Identify which cell holds the provided text, then report its (x, y) central coordinate. 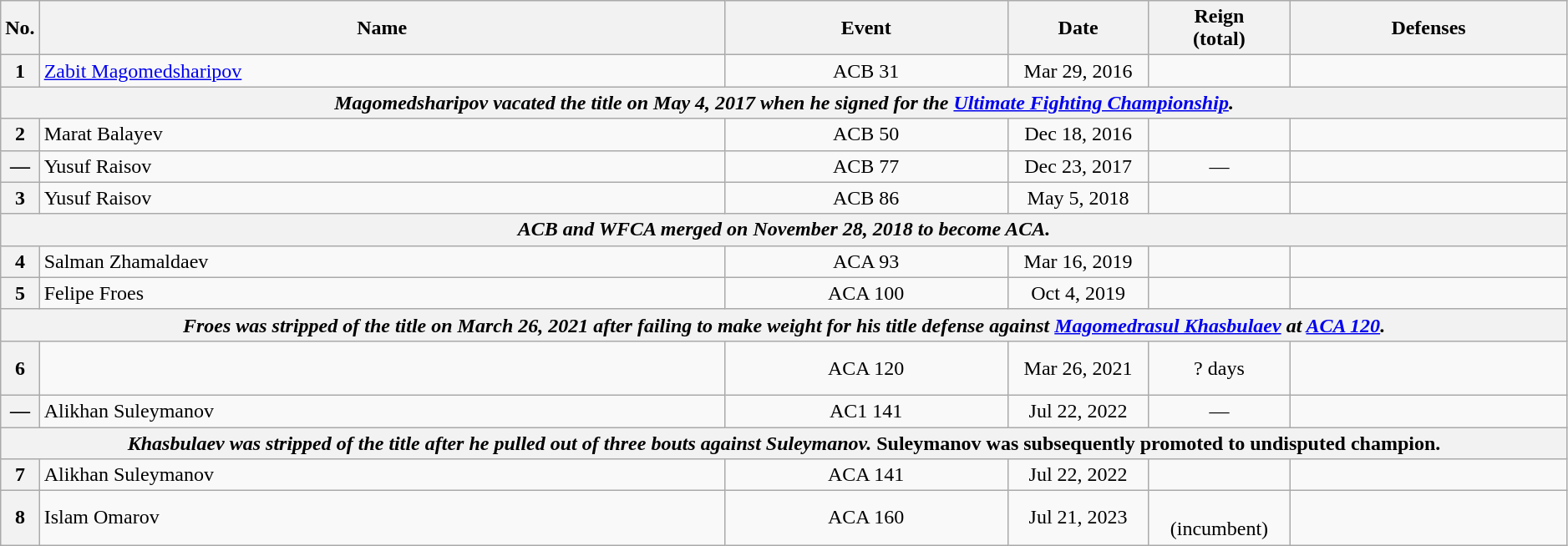
Name (382, 28)
ACA 100 (865, 293)
ACB 31 (865, 71)
ACB 50 (865, 134)
AC1 141 (865, 411)
Date (1078, 28)
Event (865, 28)
Felipe Froes (382, 293)
Islam Omarov (382, 518)
4 (20, 261)
ACA 160 (865, 518)
6 (20, 367)
Defenses (1428, 28)
Zabit Magomedsharipov (382, 71)
ACB 77 (865, 166)
5 (20, 293)
May 5, 2018 (1078, 198)
Mar 29, 2016 (1078, 71)
Oct 4, 2019 (1078, 293)
Salman Zhamaldaev (382, 261)
Jul 21, 2023 (1078, 518)
ACA 141 (865, 475)
1 (20, 71)
? days (1220, 367)
2 (20, 134)
ACB 86 (865, 198)
Mar 26, 2021 (1078, 367)
7 (20, 475)
ACB and WFCA merged on November 28, 2018 to become ACA. (784, 230)
No. (20, 28)
3 (20, 198)
Magomedsharipov vacated the title on May 4, 2017 when he signed for the Ultimate Fighting Championship. (784, 103)
Marat Balayev (382, 134)
Froes was stripped of the title on March 26, 2021 after failing to make weight for his title defense against Magomedrasul Khasbulaev at ACA 120. (784, 325)
(incumbent) (1220, 518)
ACA 93 (865, 261)
ACA 120 (865, 367)
8 (20, 518)
Reign(total) (1220, 28)
Mar 16, 2019 (1078, 261)
Dec 18, 2016 (1078, 134)
Dec 23, 2017 (1078, 166)
